Pinpoint the cell where the given text exists, returning its [X, Y] midpoint coordinate. 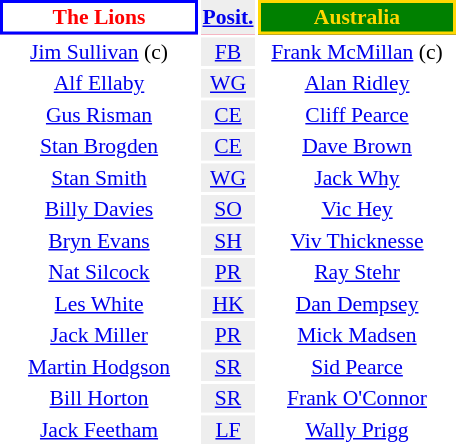
Sid Pearce [357, 366]
Martin Hodgson [99, 366]
Billy Davies [99, 209]
Nat Silcock [99, 272]
Australia [357, 17]
Stan Smith [99, 178]
FB [228, 52]
LF [228, 430]
Jack Miller [99, 335]
Jim Sullivan (c) [99, 52]
Gus Risman [99, 114]
Alan Ridley [357, 83]
Cliff Pearce [357, 114]
HK [228, 304]
SH [228, 240]
Vic Hey [357, 209]
Alf Ellaby [99, 83]
Dan Dempsey [357, 304]
Frank O'Connor [357, 398]
Ray Stehr [357, 272]
Les White [99, 304]
Viv Thicknesse [357, 240]
Stan Brogden [99, 146]
SO [228, 209]
Mick Madsen [357, 335]
Wally Prigg [357, 430]
Jack Why [357, 178]
Posit. [228, 17]
Bill Horton [99, 398]
The Lions [99, 17]
Frank McMillan (c) [357, 52]
Jack Feetham [99, 430]
Dave Brown [357, 146]
Bryn Evans [99, 240]
